Search for the cell housing the specified text and yield its (x, y) center coordinate. 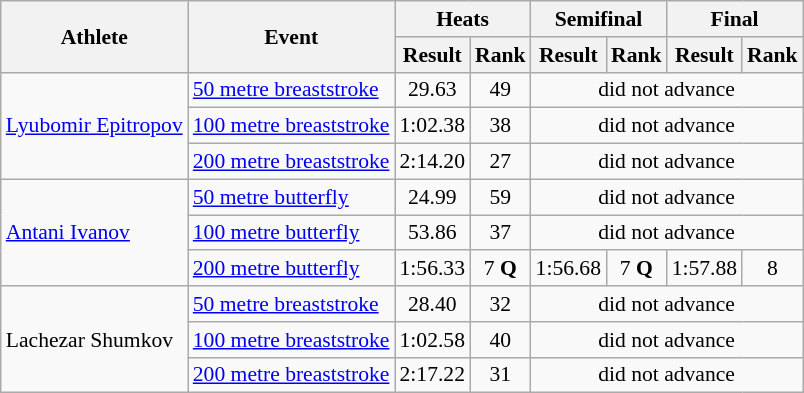
200 metre butterfly (292, 269)
Semifinal (599, 19)
31 (500, 375)
27 (500, 162)
24.99 (432, 197)
Heats (462, 19)
53.86 (432, 233)
Lyubomir Epitropov (94, 126)
Athlete (94, 36)
1:02.58 (432, 340)
59 (500, 197)
2:14.20 (432, 162)
2:17.22 (432, 375)
50 metre butterfly (292, 197)
38 (500, 126)
28.40 (432, 304)
1:56.68 (568, 269)
1:57.88 (704, 269)
Final (735, 19)
37 (500, 233)
Event (292, 36)
49 (500, 90)
100 metre butterfly (292, 233)
Antani Ivanov (94, 232)
32 (500, 304)
8 (772, 269)
1:02.38 (432, 126)
1:56.33 (432, 269)
29.63 (432, 90)
Lachezar Shumkov (94, 340)
40 (500, 340)
